From the cell containing the given text, extract its center point as (x, y) coordinate. 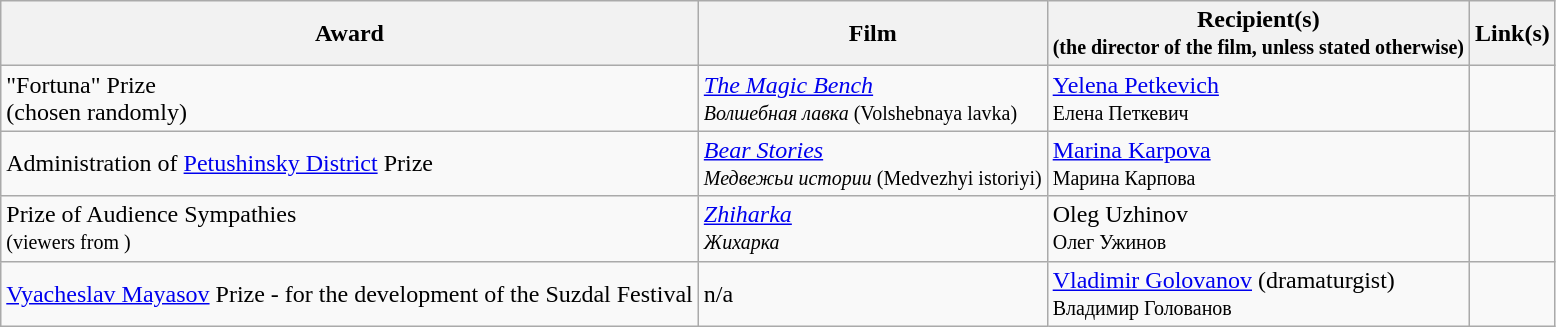
Film (872, 34)
"Fortuna" Prize(chosen randomly) (350, 98)
Recipient(s)(the director of the film, unless stated otherwise) (1258, 34)
Prize of Audience Sympathies(viewers from ) (350, 228)
Oleg UzhinovОлег Ужинов (1258, 228)
Administration of Petushinsky District Prize (350, 164)
Marina KarpovaМарина Карпова (1258, 164)
n/a (872, 294)
Yelena PetkevichЕлена Петкевич (1258, 98)
Link(s) (1512, 34)
ZhiharkaЖихарка (872, 228)
Vladimir Golovanov (dramaturgist)Владимир Голованов (1258, 294)
The Magic BenchВолшебная лавка (Volshebnaya lavka) (872, 98)
Vyacheslav Mayasov Prize - for the development of the Suzdal Festival (350, 294)
Award (350, 34)
Bear StoriesМедвежьи истории (Medvezhyi istoriyi) (872, 164)
